Identify which cell holds the provided text, then report its (X, Y) central coordinate. 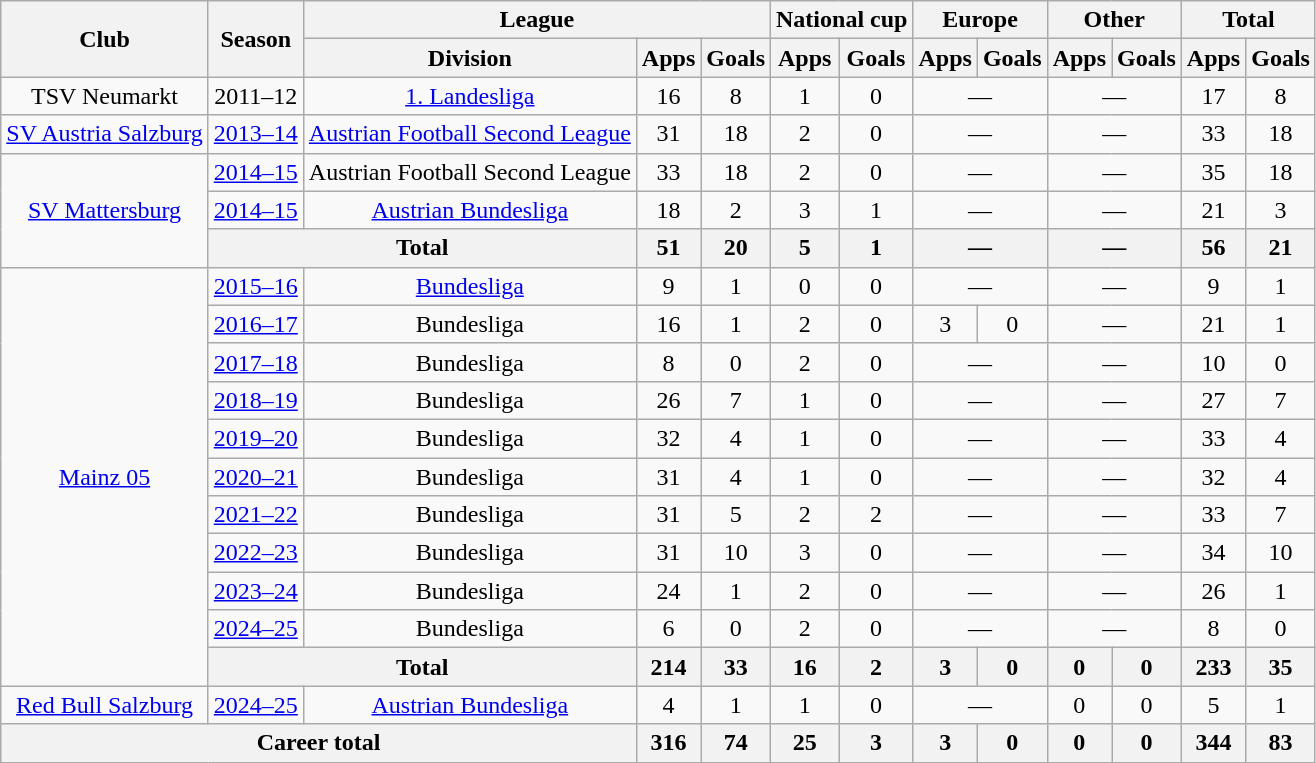
2011–12 (256, 96)
2016–17 (256, 324)
SV Austria Salzburg (105, 134)
Other (1114, 20)
National cup (842, 20)
27 (1213, 400)
25 (805, 743)
2022–23 (256, 553)
1. Landesliga (470, 96)
2023–24 (256, 591)
2018–19 (256, 400)
SV Mattersburg (105, 210)
Division (470, 58)
Club (105, 39)
2019–20 (256, 438)
Red Bull Salzburg (105, 705)
Season (256, 39)
2013–14 (256, 134)
214 (668, 667)
74 (736, 743)
34 (1213, 553)
Mainz 05 (105, 476)
233 (1213, 667)
2015–16 (256, 286)
20 (736, 248)
56 (1213, 248)
51 (668, 248)
Europe (980, 20)
316 (668, 743)
League (536, 20)
83 (1281, 743)
2020–21 (256, 477)
2017–18 (256, 362)
2021–22 (256, 515)
Career total (319, 743)
17 (1213, 96)
TSV Neumarkt (105, 96)
24 (668, 591)
344 (1213, 743)
6 (668, 629)
